Return [X, Y] of the center of cell containing provided text 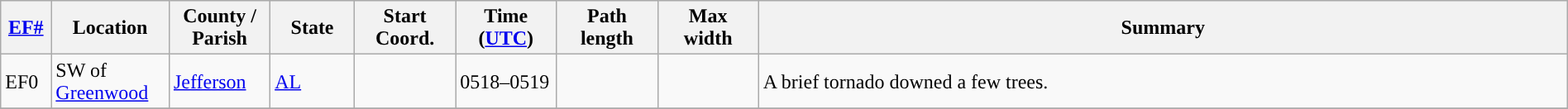
County / Parish [219, 28]
EF# [26, 28]
State [313, 28]
Path length [607, 28]
EF0 [26, 81]
Max width [708, 28]
0518–0519 [506, 81]
Jefferson [219, 81]
Location [111, 28]
A brief tornado downed a few trees. [1163, 81]
Time (UTC) [506, 28]
Start Coord. [404, 28]
Summary [1163, 28]
SW of Greenwood [111, 81]
AL [313, 81]
